Identify which cell holds the provided text, then report its [x, y] central coordinate. 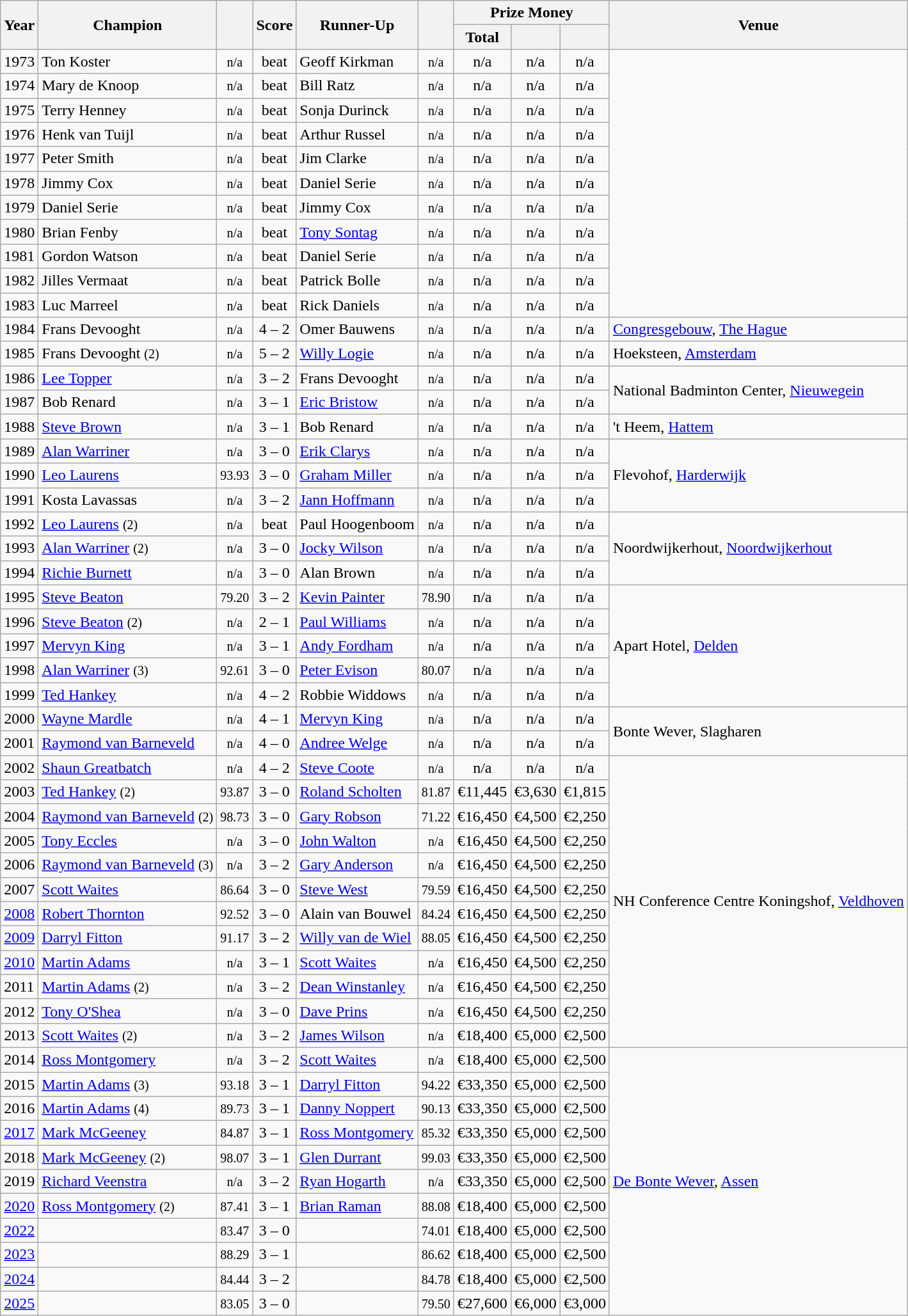
Ted Hankey (2) [128, 792]
Runner-Up [357, 25]
Bill Ratz [357, 86]
Erik Clarys [357, 451]
2011 [19, 987]
78.90 [436, 597]
74.01 [436, 1230]
Andy Fordham [357, 646]
85.32 [436, 1133]
86.64 [235, 889]
Peter Evison [357, 670]
Arthur Russel [357, 134]
Kosta Lavassas [128, 500]
80.07 [436, 670]
1985 [19, 354]
5 – 2 [275, 354]
Scott Waites (2) [128, 1035]
Ross Montgomery (2) [128, 1206]
Sonja Durinck [357, 110]
Venue [758, 25]
Martin Adams (4) [128, 1109]
2019 [19, 1182]
1987 [19, 402]
Bonte Wever, Slagharen [758, 731]
1983 [19, 305]
Rick Daniels [357, 305]
Frans Devooght (2) [128, 354]
NH Conference Centre Koningshof, Veldhoven [758, 902]
84.24 [436, 914]
De Bonte Wever, Assen [758, 1181]
Raymond van Barneveld (3) [128, 865]
2001 [19, 743]
92.52 [235, 914]
86.62 [436, 1255]
Brian Fenby [128, 232]
4 – 0 [275, 743]
Peter Smith [128, 159]
2017 [19, 1133]
Champion [128, 25]
€6,000 [535, 1303]
€3,630 [535, 792]
Leo Laurens [128, 475]
99.03 [436, 1157]
Omer Bauwens [357, 329]
2006 [19, 865]
98.73 [235, 816]
Glen Durrant [357, 1157]
88.29 [235, 1255]
Mary de Knoop [128, 86]
1998 [19, 670]
Danny Noppert [357, 1109]
94.22 [436, 1084]
2013 [19, 1035]
Gary Robson [357, 816]
Year [19, 25]
Wayne Mardle [128, 719]
Steve Coote [357, 768]
Patrick Bolle [357, 280]
Martin Adams [128, 962]
1984 [19, 329]
Ton Koster [128, 61]
Prize Money [531, 13]
1982 [19, 280]
84.78 [436, 1279]
Raymond van Barneveld (2) [128, 816]
1999 [19, 694]
€3,000 [585, 1303]
79.59 [436, 889]
2014 [19, 1059]
Paul Hoogenboom [357, 524]
Dean Winstanley [357, 987]
Flevohof, Harderwijk [758, 475]
88.08 [436, 1206]
Leo Laurens (2) [128, 524]
2025 [19, 1303]
2012 [19, 1011]
Total [482, 37]
Apart Hotel, Delden [758, 646]
91.17 [235, 938]
Martin Adams (3) [128, 1084]
1988 [19, 427]
Alan Warriner [128, 451]
1980 [19, 232]
Terry Henney [128, 110]
Mark McGeeney [128, 1133]
1974 [19, 86]
Tony O'Shea [128, 1011]
1979 [19, 207]
93.87 [235, 792]
79.20 [235, 597]
2010 [19, 962]
Hoeksteen, Amsterdam [758, 354]
1981 [19, 256]
Dave Prins [357, 1011]
€27,600 [482, 1303]
Eric Bristow [357, 402]
Gary Anderson [357, 865]
Robert Thornton [128, 914]
1995 [19, 597]
1977 [19, 159]
€11,445 [482, 792]
Steve Beaton [128, 597]
Luc Marreel [128, 305]
Steve Brown [128, 427]
Willy van de Wiel [357, 938]
Alan Warriner (2) [128, 548]
Henk van Tuijl [128, 134]
Gordon Watson [128, 256]
Steve Beaton (2) [128, 621]
Score [275, 25]
84.44 [235, 1279]
81.87 [436, 792]
2016 [19, 1109]
1990 [19, 475]
Shaun Greatbatch [128, 768]
Ryan Hogarth [357, 1182]
Andree Welge [357, 743]
83.05 [235, 1303]
't Heem, Hattem [758, 427]
Lee Topper [128, 378]
2000 [19, 719]
1975 [19, 110]
Noordwijkerhout, Noordwijkerhout [758, 548]
92.61 [235, 670]
2002 [19, 768]
Steve West [357, 889]
Jim Clarke [357, 159]
2005 [19, 841]
National Badminton Center, Nieuwegein [758, 390]
1996 [19, 621]
Raymond van Barneveld [128, 743]
Kevin Painter [357, 597]
Alain van Bouwel [357, 914]
1976 [19, 134]
2023 [19, 1255]
1973 [19, 61]
2018 [19, 1157]
1991 [19, 500]
1994 [19, 573]
Jilles Vermaat [128, 280]
1986 [19, 378]
2020 [19, 1206]
79.50 [436, 1303]
84.87 [235, 1133]
2007 [19, 889]
88.05 [436, 938]
93.18 [235, 1084]
Graham Miller [357, 475]
1978 [19, 183]
Alan Warriner (3) [128, 670]
€1,815 [585, 792]
Tony Eccles [128, 841]
Jocky Wilson [357, 548]
Martin Adams (2) [128, 987]
2008 [19, 914]
4 – 1 [275, 719]
Robbie Widdows [357, 694]
2 – 1 [275, 621]
1993 [19, 548]
2003 [19, 792]
1992 [19, 524]
98.07 [235, 1157]
Jann Hoffmann [357, 500]
Willy Logie [357, 354]
Richie Burnett [128, 573]
93.93 [235, 475]
2022 [19, 1230]
2004 [19, 816]
1989 [19, 451]
Tony Sontag [357, 232]
89.73 [235, 1109]
71.22 [436, 816]
83.47 [235, 1230]
Roland Scholten [357, 792]
Alan Brown [357, 573]
James Wilson [357, 1035]
90.13 [436, 1109]
Richard Veenstra [128, 1182]
Congresgebouw, The Hague [758, 329]
1997 [19, 646]
John Walton [357, 841]
2009 [19, 938]
2024 [19, 1279]
Ted Hankey [128, 694]
87.41 [235, 1206]
Geoff Kirkman [357, 61]
Brian Raman [357, 1206]
Mark McGeeney (2) [128, 1157]
2015 [19, 1084]
Paul Williams [357, 621]
